Output the (X, Y) coordinate of the center of the cell containing the given text.  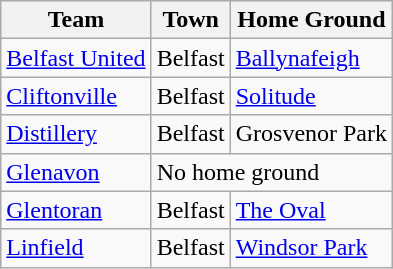
No home ground (272, 172)
The Oval (311, 210)
Home Ground (311, 20)
Belfast United (76, 58)
Cliftonville (76, 96)
Glentoran (76, 210)
Team (76, 20)
Linfield (76, 248)
Distillery (76, 134)
Ballynafeigh (311, 58)
Grosvenor Park (311, 134)
Solitude (311, 96)
Glenavon (76, 172)
Windsor Park (311, 248)
Town (190, 20)
